Capture the cell that displays the provided text and extract its [X, Y] central coordinate. 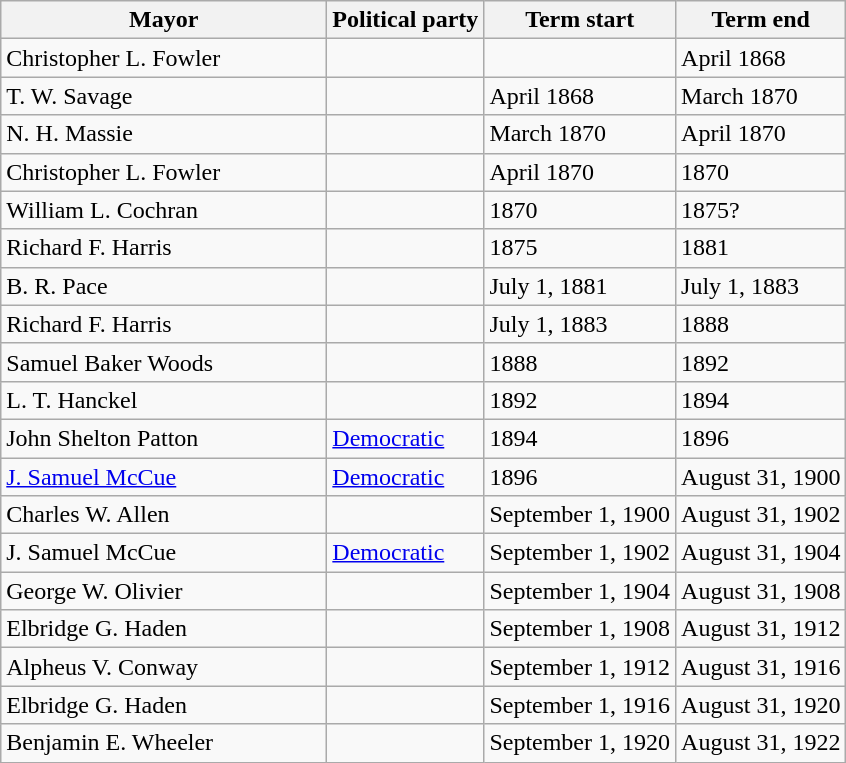
Charles W. Allen [164, 515]
September 1, 1916 [580, 705]
August 31, 1912 [761, 629]
September 1, 1912 [580, 667]
Term start [580, 20]
September 1, 1908 [580, 629]
August 31, 1908 [761, 591]
B. R. Pace [164, 286]
Mayor [164, 20]
September 1, 1904 [580, 591]
Political party [406, 20]
September 1, 1902 [580, 553]
John Shelton Patton [164, 438]
William L. Cochran [164, 210]
August 31, 1920 [761, 705]
Samuel Baker Woods [164, 362]
George W. Olivier [164, 591]
Alpheus V. Conway [164, 667]
Term end [761, 20]
July 1, 1881 [580, 286]
T. W. Savage [164, 96]
1875 [580, 248]
September 1, 1900 [580, 515]
August 31, 1916 [761, 667]
N. H. Massie [164, 134]
August 31, 1902 [761, 515]
L. T. Hanckel [164, 400]
August 31, 1922 [761, 743]
1875? [761, 210]
1881 [761, 248]
Benjamin E. Wheeler [164, 743]
August 31, 1904 [761, 553]
August 31, 1900 [761, 477]
September 1, 1920 [580, 743]
